Identify which cell holds the provided text, then report its (x, y) central coordinate. 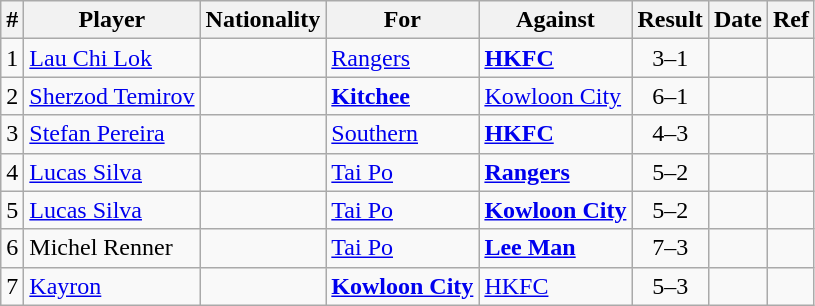
4 (12, 172)
Date (738, 20)
6 (12, 248)
Kitchee (402, 96)
Michel Renner (112, 248)
Lee Man (556, 248)
1 (12, 58)
7 (12, 286)
2 (12, 96)
Sherzod Temirov (112, 96)
Nationality (263, 20)
6–1 (670, 96)
Against (556, 20)
Stefan Pereira (112, 134)
Southern (402, 134)
Lau Chi Lok (112, 58)
Ref (790, 20)
Result (670, 20)
7–3 (670, 248)
Kayron (112, 286)
3 (12, 134)
For (402, 20)
# (12, 20)
5 (12, 210)
3–1 (670, 58)
4–3 (670, 134)
Player (112, 20)
5–3 (670, 286)
